Detect which cell encompasses the target text, then output its [x, y] center coordinate. 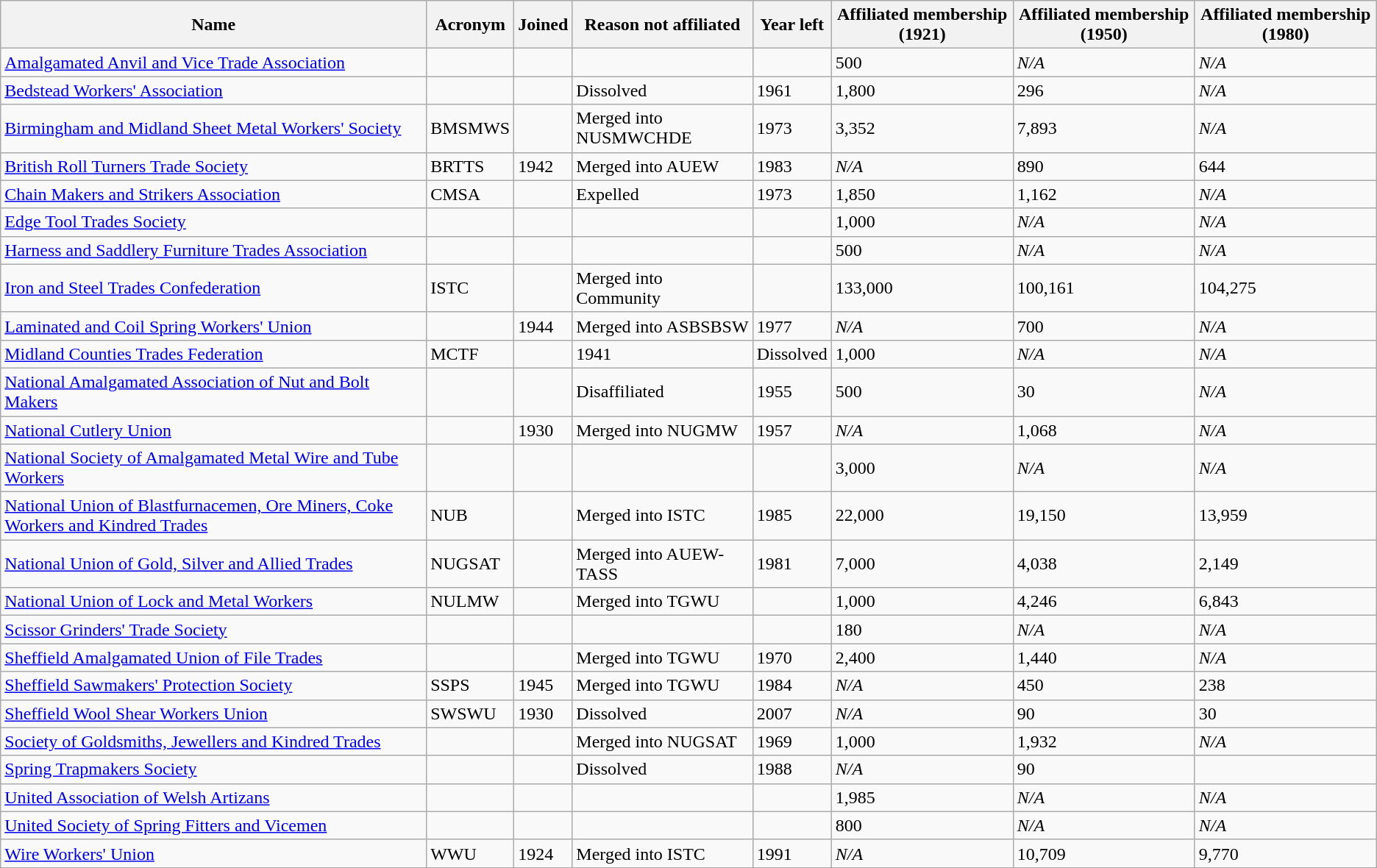
1991 [791, 853]
3,352 [922, 128]
1983 [791, 166]
BRTTS [471, 166]
Chain Makers and Strikers Association [213, 194]
SSPS [471, 686]
1957 [791, 430]
Bedstead Workers' Association [213, 90]
Acronym [471, 25]
180 [922, 630]
22,000 [922, 516]
19,150 [1103, 516]
Joined [543, 25]
1981 [791, 563]
4,038 [1103, 563]
NUGSAT [471, 563]
Harness and Saddlery Furniture Trades Association [213, 250]
Iron and Steel Trades Confederation [213, 288]
1945 [543, 686]
Merged into Community [662, 288]
Merged into ASBSBSW [662, 326]
National Union of Blastfurnacemen, Ore Miners, Coke Workers and Kindred Trades [213, 516]
1961 [791, 90]
3,000 [922, 468]
1,800 [922, 90]
Merged into AUEW [662, 166]
Expelled [662, 194]
MCTF [471, 354]
1985 [791, 516]
Affiliated membership (1921) [922, 25]
2,149 [1286, 563]
2007 [791, 714]
644 [1286, 166]
1969 [791, 741]
National Cutlery Union [213, 430]
Laminated and Coil Spring Workers' Union [213, 326]
CMSA [471, 194]
National Amalgamated Association of Nut and Bolt Makers [213, 391]
1984 [791, 686]
1970 [791, 658]
1,440 [1103, 658]
104,275 [1286, 288]
6,843 [1286, 602]
Society of Goldsmiths, Jewellers and Kindred Trades [213, 741]
WWU [471, 853]
1,850 [922, 194]
890 [1103, 166]
1988 [791, 769]
4,246 [1103, 602]
1,985 [922, 797]
1,068 [1103, 430]
Affiliated membership (1980) [1286, 25]
Edge Tool Trades Society [213, 222]
Spring Trapmakers Society [213, 769]
1924 [543, 853]
800 [922, 825]
Sheffield Amalgamated Union of File Trades [213, 658]
7,893 [1103, 128]
296 [1103, 90]
Name [213, 25]
Merged into NUGMW [662, 430]
Scissor Grinders' Trade Society [213, 630]
10,709 [1103, 853]
Sheffield Wool Shear Workers Union [213, 714]
700 [1103, 326]
SWSWU [471, 714]
United Association of Welsh Artizans [213, 797]
450 [1103, 686]
13,959 [1286, 516]
National Society of Amalgamated Metal Wire and Tube Workers [213, 468]
Year left [791, 25]
National Union of Gold, Silver and Allied Trades [213, 563]
Merged into NUSMWCHDE [662, 128]
1941 [662, 354]
100,161 [1103, 288]
Merged into AUEW-TASS [662, 563]
Sheffield Sawmakers' Protection Society [213, 686]
9,770 [1286, 853]
Midland Counties Trades Federation [213, 354]
NUB [471, 516]
1,932 [1103, 741]
133,000 [922, 288]
United Society of Spring Fitters and Vicemen [213, 825]
BMSMWS [471, 128]
Disaffiliated [662, 391]
NULMW [471, 602]
Amalgamated Anvil and Vice Trade Association [213, 63]
Merged into NUGSAT [662, 741]
1942 [543, 166]
National Union of Lock and Metal Workers [213, 602]
Wire Workers' Union [213, 853]
7,000 [922, 563]
1955 [791, 391]
238 [1286, 686]
1944 [543, 326]
1,162 [1103, 194]
2,400 [922, 658]
Reason not affiliated [662, 25]
1977 [791, 326]
Birmingham and Midland Sheet Metal Workers' Society [213, 128]
British Roll Turners Trade Society [213, 166]
ISTC [471, 288]
Affiliated membership (1950) [1103, 25]
